Determine the (x, y) coordinate at the center of the cell enclosing the given text.  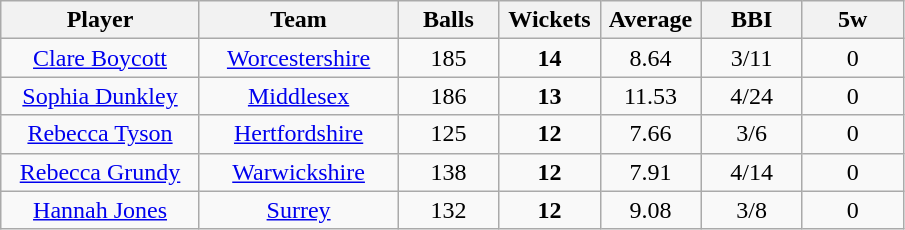
Clare Boycott (100, 58)
Sophia Dunkley (100, 96)
Hannah Jones (100, 210)
Rebecca Tyson (100, 134)
14 (550, 58)
132 (448, 210)
138 (448, 172)
Worcestershire (298, 58)
3/8 (752, 210)
8.64 (650, 58)
186 (448, 96)
Surrey (298, 210)
Warwickshire (298, 172)
Balls (448, 20)
4/14 (752, 172)
Wickets (550, 20)
3/6 (752, 134)
Player (100, 20)
Rebecca Grundy (100, 172)
7.91 (650, 172)
125 (448, 134)
9.08 (650, 210)
Hertfordshire (298, 134)
185 (448, 58)
13 (550, 96)
3/11 (752, 58)
5w (852, 20)
BBI (752, 20)
Average (650, 20)
Middlesex (298, 96)
4/24 (752, 96)
7.66 (650, 134)
Team (298, 20)
11.53 (650, 96)
